Provide the (X, Y) coordinate of the cell's center where the given text is located.  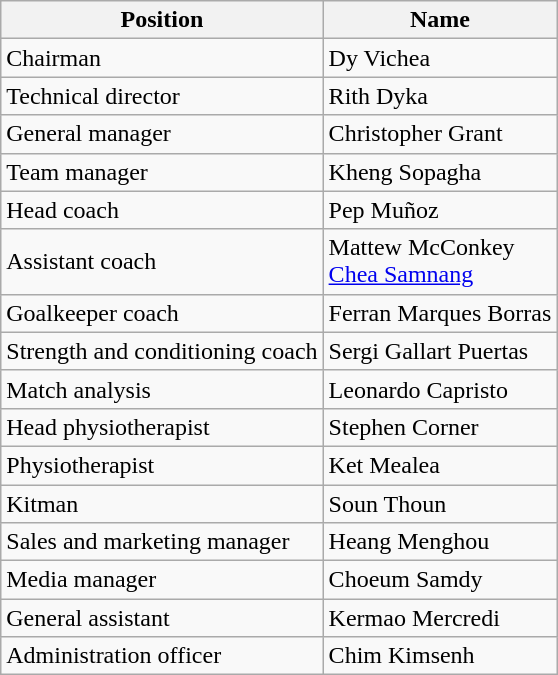
Sales and marketing manager (162, 542)
Physiotherapist (162, 465)
General assistant (162, 618)
Chim Kimsenh (440, 656)
Christopher Grant (440, 134)
Heang Menghou (440, 542)
Stephen Corner (440, 427)
Leonardo Capristo (440, 389)
Goalkeeper coach (162, 313)
Assistant coach (162, 262)
Ket Mealea (440, 465)
Rith Dyka (440, 96)
Strength and conditioning coach (162, 351)
Pep Muñoz (440, 210)
Chairman (162, 58)
Dy Vichea (440, 58)
Kheng Sopagha (440, 172)
Soun Thoun (440, 503)
Head coach (162, 210)
Position (162, 20)
Kermao Mercredi (440, 618)
Media manager (162, 580)
Technical director (162, 96)
Kitman (162, 503)
Mattew McConkey Chea Samnang (440, 262)
Administration officer (162, 656)
Ferran Marques Borras (440, 313)
Head physiotherapist (162, 427)
Name (440, 20)
General manager (162, 134)
Team manager (162, 172)
Choeum Samdy (440, 580)
Match analysis (162, 389)
Sergi Gallart Puertas (440, 351)
